Return the [X, Y] coordinate for the center point of the cell that contains the specified text.  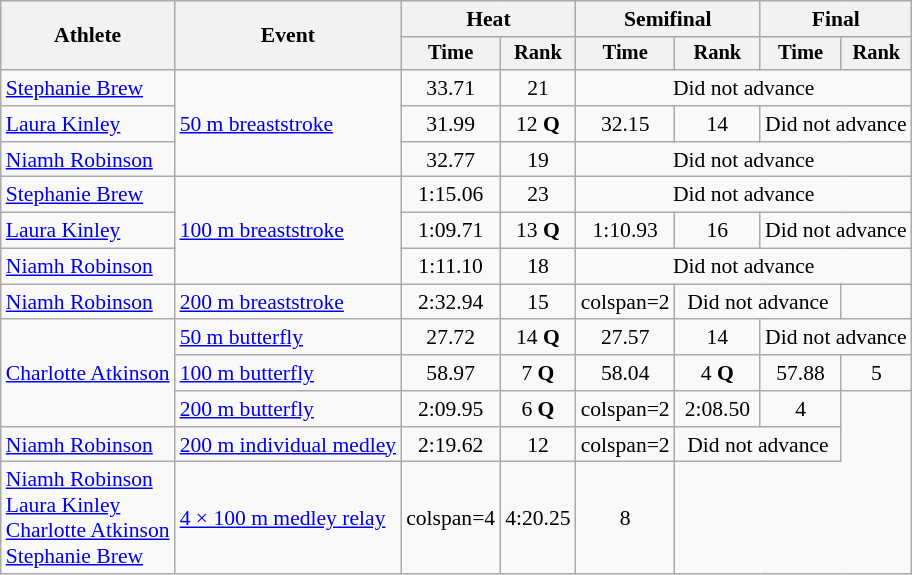
27.57 [626, 338]
1:10.93 [626, 231]
32.15 [626, 124]
2:32.94 [450, 302]
Niamh RobinsonLaura KinleyCharlotte AtkinsonStephanie Brew [88, 518]
58.97 [450, 373]
14 Q [538, 338]
Final [836, 19]
2:08.50 [718, 409]
33.71 [450, 88]
100 m butterfly [288, 373]
12 Q [538, 124]
200 m individual medley [288, 445]
1:15.06 [450, 195]
27.72 [450, 338]
2:19.62 [450, 445]
4:20.25 [538, 518]
57.88 [800, 373]
1:09.71 [450, 231]
4 [800, 409]
13 Q [538, 231]
5 [876, 373]
Heat [488, 19]
Charlotte Atkinson [88, 374]
7 Q [538, 373]
18 [538, 267]
58.04 [626, 373]
16 [718, 231]
23 [538, 195]
100 m breaststroke [288, 230]
31.99 [450, 124]
6 Q [538, 409]
4 × 100 m medley relay [288, 518]
Athlete [88, 36]
200 m breaststroke [288, 302]
2:09.95 [450, 409]
4 Q [718, 373]
200 m butterfly [288, 409]
50 m butterfly [288, 338]
colspan=4 [450, 518]
32.77 [450, 160]
1:11.10 [450, 267]
21 [538, 88]
19 [538, 160]
15 [538, 302]
12 [538, 445]
Event [288, 36]
Semifinal [668, 19]
50 m breaststroke [288, 124]
8 [626, 518]
